Return the [X, Y] coordinate for the center point of the cell that contains the specified text.  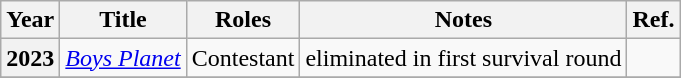
Roles [243, 20]
eliminated in first survival round [464, 58]
Notes [464, 20]
2023 [30, 58]
Title [123, 20]
Ref. [654, 20]
Contestant [243, 58]
Year [30, 20]
Boys Planet [123, 58]
